Determine the [X, Y] coordinate at the center of the cell enclosing the given text.  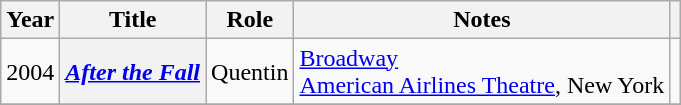
Role [250, 20]
BroadwayAmerican Airlines Theatre, New York [482, 72]
Notes [482, 20]
2004 [30, 72]
Title [133, 20]
Quentin [250, 72]
After the Fall [133, 72]
Year [30, 20]
